Output the [X, Y] coordinate of the center of the cell containing the given text.  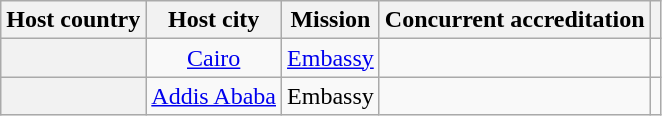
Mission [331, 20]
Addis Ababa [214, 96]
Concurrent accreditation [514, 20]
Host city [214, 20]
Cairo [214, 58]
Host country [74, 20]
